Determine the (X, Y) coordinate at the center of the cell enclosing the given text.  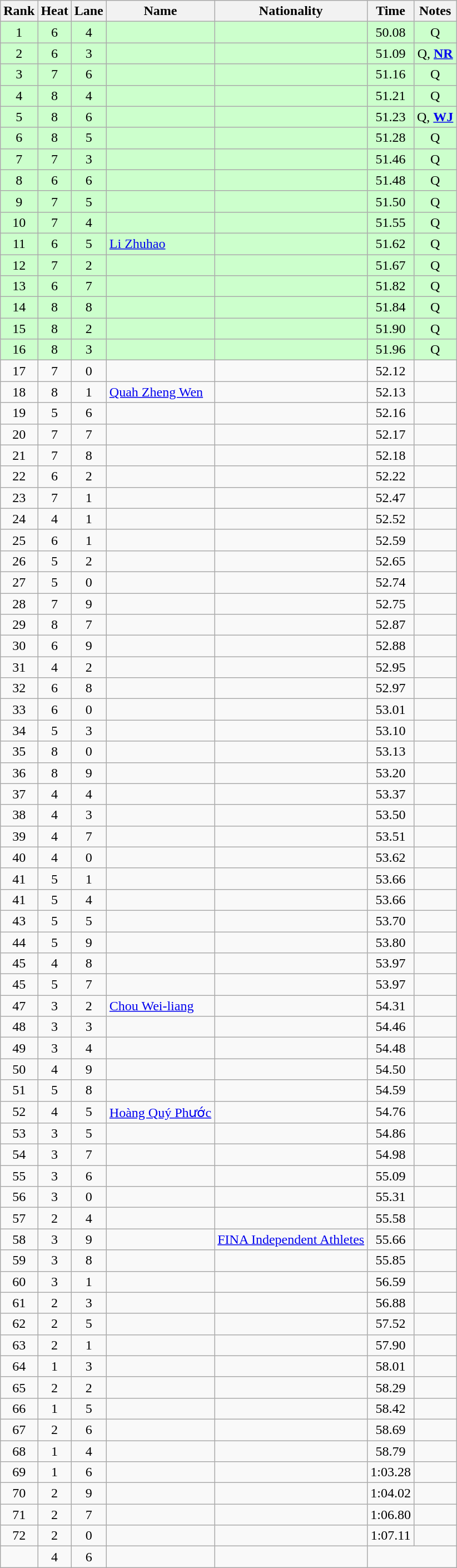
52.12 (391, 371)
52.87 (391, 625)
52.59 (391, 540)
31 (19, 667)
52.74 (391, 582)
Quah Zheng Wen (160, 392)
Rank (19, 11)
29 (19, 625)
53.50 (391, 815)
Heat (54, 11)
62 (19, 1324)
48 (19, 1027)
53.10 (391, 731)
Lane (89, 11)
23 (19, 498)
Chou Wei-liang (160, 1006)
53.62 (391, 857)
35 (19, 752)
16 (19, 350)
53.37 (391, 794)
39 (19, 836)
1:06.80 (391, 1515)
68 (19, 1451)
51.48 (391, 180)
54.98 (391, 1155)
54 (19, 1155)
26 (19, 561)
61 (19, 1303)
Name (160, 11)
54.86 (391, 1134)
58.79 (391, 1451)
43 (19, 921)
51.46 (391, 159)
65 (19, 1387)
69 (19, 1472)
52.52 (391, 519)
55.58 (391, 1218)
51.82 (391, 286)
37 (19, 794)
1:03.28 (391, 1472)
44 (19, 942)
51.16 (391, 75)
28 (19, 603)
Hoàng Quý Phước (160, 1112)
52.22 (391, 477)
54.50 (391, 1069)
12 (19, 265)
53.51 (391, 836)
52.95 (391, 667)
33 (19, 709)
Li Zhuhao (160, 244)
40 (19, 857)
10 (19, 222)
27 (19, 582)
51.67 (391, 265)
25 (19, 540)
58.69 (391, 1430)
47 (19, 1006)
58.42 (391, 1408)
54.46 (391, 1027)
55.66 (391, 1239)
Nationality (291, 11)
11 (19, 244)
52.13 (391, 392)
51.90 (391, 329)
51.55 (391, 222)
15 (19, 329)
FINA Independent Athletes (291, 1239)
58.01 (391, 1366)
57.90 (391, 1345)
52.16 (391, 413)
51.62 (391, 244)
36 (19, 773)
51.84 (391, 307)
72 (19, 1536)
Time (391, 11)
17 (19, 371)
53 (19, 1134)
53.13 (391, 752)
51.28 (391, 138)
32 (19, 688)
52.97 (391, 688)
56 (19, 1197)
Notes (435, 11)
55.31 (391, 1197)
70 (19, 1493)
54.76 (391, 1112)
51.50 (391, 201)
56.88 (391, 1303)
53.20 (391, 773)
52.88 (391, 646)
56.59 (391, 1282)
1:04.02 (391, 1493)
18 (19, 392)
59 (19, 1261)
Q, WJ (435, 117)
1:07.11 (391, 1536)
21 (19, 455)
30 (19, 646)
58.29 (391, 1387)
50 (19, 1069)
52.47 (391, 498)
58 (19, 1239)
71 (19, 1515)
54.31 (391, 1006)
34 (19, 731)
52.75 (391, 603)
53.70 (391, 921)
55.85 (391, 1261)
19 (19, 413)
57 (19, 1218)
50.08 (391, 32)
57.52 (391, 1324)
55.09 (391, 1176)
Q, NR (435, 53)
49 (19, 1048)
52.17 (391, 434)
52.18 (391, 455)
13 (19, 286)
53.01 (391, 709)
55 (19, 1176)
54.59 (391, 1090)
20 (19, 434)
51.23 (391, 117)
38 (19, 815)
24 (19, 519)
67 (19, 1430)
64 (19, 1366)
51 (19, 1090)
54.48 (391, 1048)
52.65 (391, 561)
60 (19, 1282)
51.09 (391, 53)
22 (19, 477)
14 (19, 307)
51.21 (391, 96)
53.80 (391, 942)
66 (19, 1408)
52 (19, 1112)
63 (19, 1345)
51.96 (391, 350)
